Output the [X, Y] coordinate of the center of the cell containing the given text.  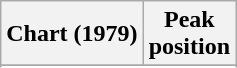
Chart (1979) [72, 34]
Peakposition [189, 34]
